Find where the given text appears and provide that cell's center as [X, Y] coordinate. 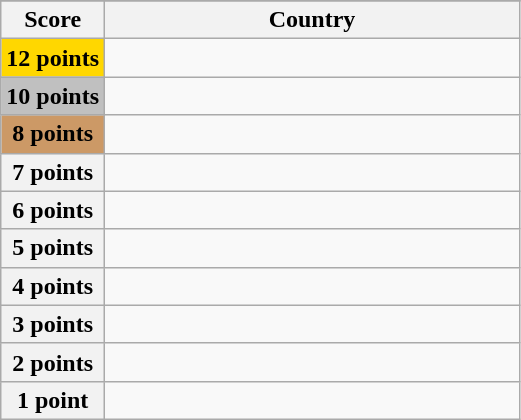
Country [312, 20]
8 points [53, 134]
3 points [53, 324]
10 points [53, 96]
2 points [53, 362]
7 points [53, 172]
6 points [53, 210]
4 points [53, 286]
5 points [53, 248]
1 point [53, 400]
12 points [53, 58]
Score [53, 20]
